Scan for the cell matching the given text and deliver its [x, y] coordinate at center. 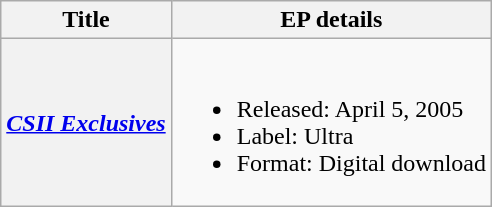
Title [86, 20]
Released: April 5, 2005Label: UltraFormat: Digital download [331, 122]
EP details [331, 20]
CSII Exclusives [86, 122]
